Scan for the cell matching the given text and deliver its (X, Y) coordinate at center. 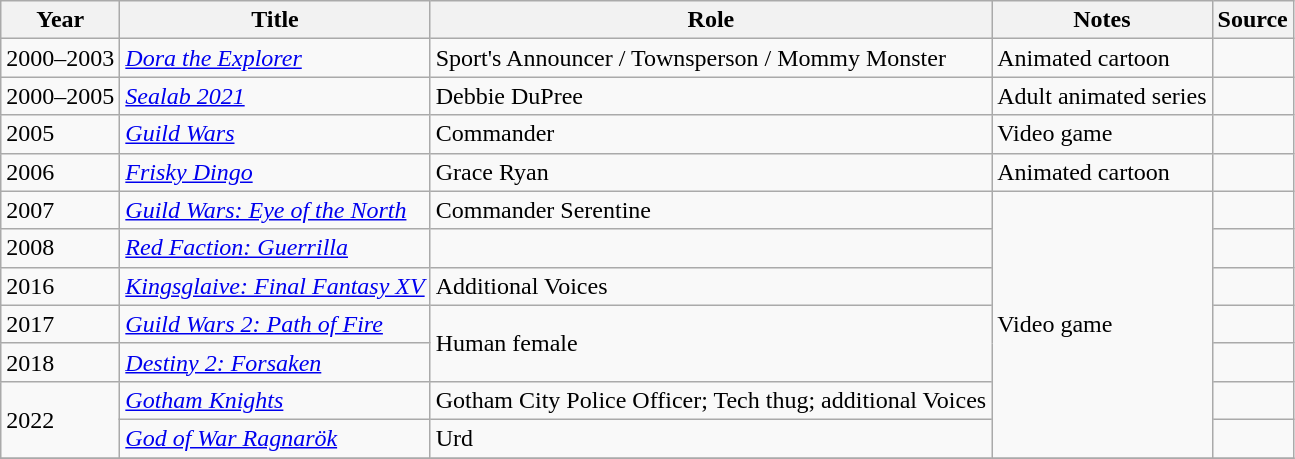
Sealab 2021 (275, 96)
Grace Ryan (711, 172)
Notes (1102, 20)
Debbie DuPree (711, 96)
Source (1252, 20)
Red Faction: Guerrilla (275, 248)
Commander (711, 134)
Kingsglaive: Final Fantasy XV (275, 286)
Commander Serentine (711, 210)
Guild Wars: Eye of the North (275, 210)
2022 (60, 419)
2007 (60, 210)
Role (711, 20)
2018 (60, 362)
Gotham City Police Officer; Tech thug; additional Voices (711, 400)
Sport's Announcer / Townsperson / Mommy Monster (711, 58)
2005 (60, 134)
Frisky Dingo (275, 172)
Urd (711, 438)
2000–2003 (60, 58)
Destiny 2: Forsaken (275, 362)
2006 (60, 172)
Gotham Knights (275, 400)
2017 (60, 324)
Title (275, 20)
Guild Wars (275, 134)
2000–2005 (60, 96)
2016 (60, 286)
Additional Voices (711, 286)
Dora the Explorer (275, 58)
Human female (711, 343)
2008 (60, 248)
God of War Ragnarök (275, 438)
Adult animated series (1102, 96)
Guild Wars 2: Path of Fire (275, 324)
Year (60, 20)
